Search for the cell housing the specified text and yield its (X, Y) center coordinate. 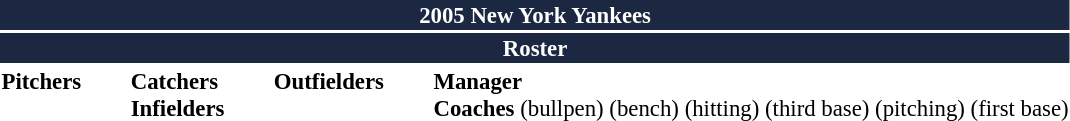
Roster (535, 48)
2005 New York Yankees (535, 15)
